Extract the (x, y) coordinate from the center of the cell holding the provided text.  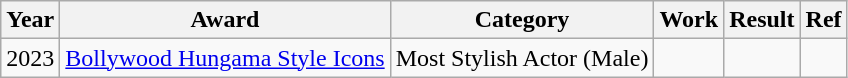
Bollywood Hungama Style Icons (225, 58)
Ref (824, 20)
Award (225, 20)
2023 (30, 58)
Most Stylish Actor (Male) (522, 58)
Year (30, 20)
Result (762, 20)
Work (689, 20)
Category (522, 20)
